Locate the cell with the specified text and output its (x, y) center coordinate. 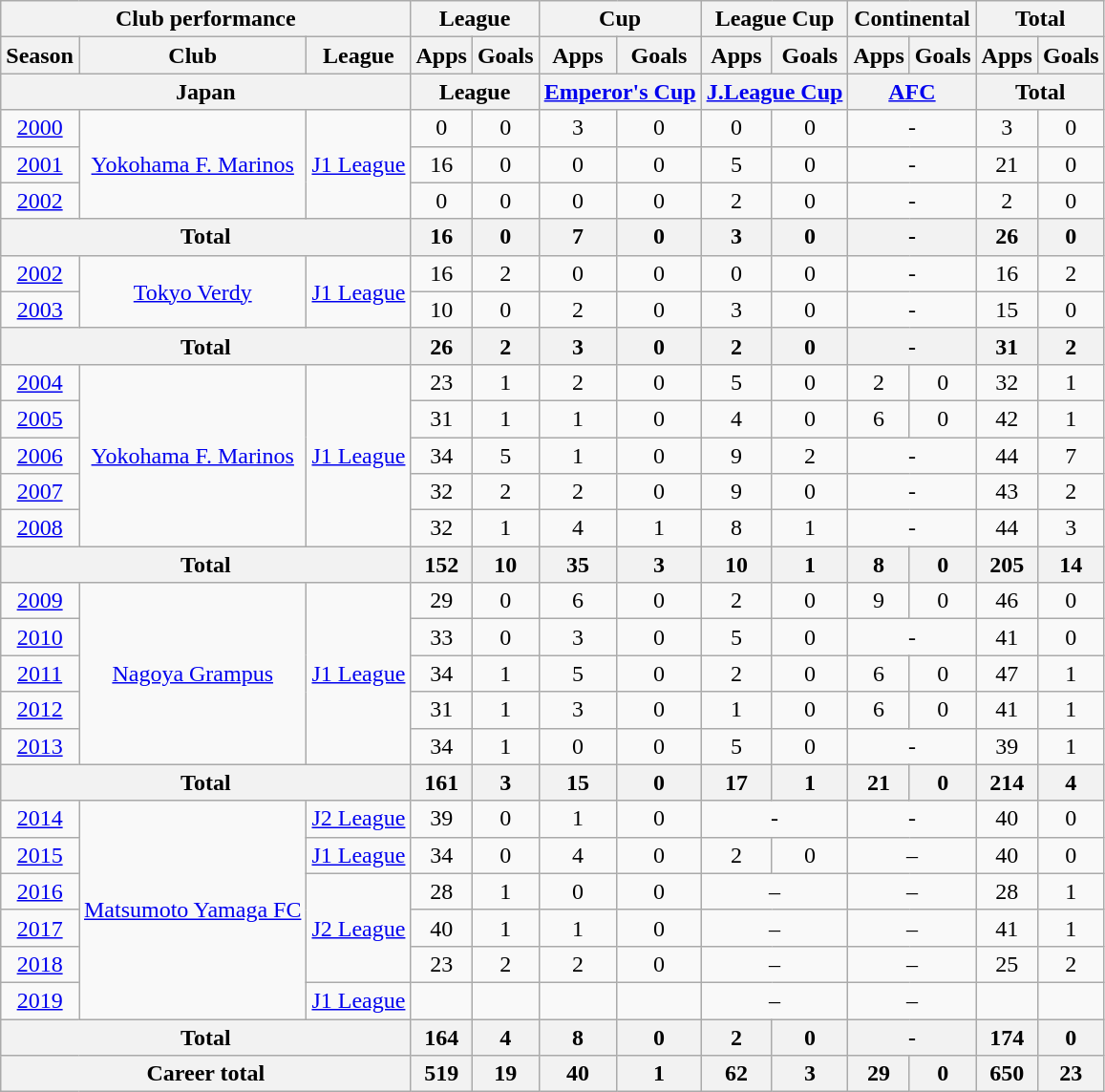
35 (578, 565)
2007 (40, 492)
19 (505, 1074)
2017 (40, 928)
2012 (40, 710)
Club performance (206, 19)
Career total (206, 1074)
2009 (40, 601)
2016 (40, 891)
2001 (40, 164)
2004 (40, 382)
Emperor's Cup (620, 92)
2018 (40, 964)
AFC (912, 92)
650 (1007, 1074)
152 (441, 565)
43 (1007, 492)
Season (40, 55)
2011 (40, 674)
2015 (40, 855)
205 (1007, 565)
2000 (40, 128)
2019 (40, 1000)
25 (1007, 964)
519 (441, 1074)
2003 (40, 310)
Matsumoto Yamaga FC (192, 910)
2010 (40, 637)
2008 (40, 528)
47 (1007, 674)
2014 (40, 819)
14 (1071, 565)
Club (192, 55)
42 (1007, 418)
Tokyo Verdy (192, 291)
164 (441, 1037)
Continental (912, 19)
46 (1007, 601)
2006 (40, 456)
Nagoya Grampus (192, 674)
161 (441, 782)
Cup (620, 19)
2005 (40, 418)
214 (1007, 782)
17 (736, 782)
33 (441, 637)
Japan (206, 92)
2013 (40, 746)
62 (736, 1074)
League Cup (775, 19)
174 (1007, 1037)
J.League Cup (775, 92)
